For the text-containing cell, return its midpoint in [x, y] coordinate format. 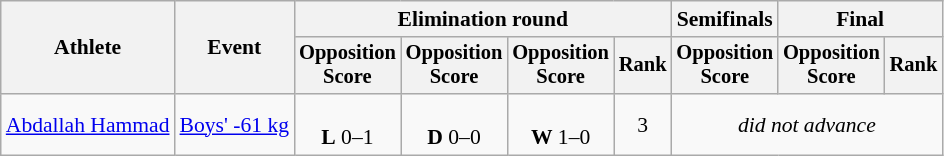
did not advance [806, 124]
D 0–0 [454, 124]
Final [860, 19]
Event [235, 48]
L 0–1 [348, 124]
3 [643, 124]
Abdallah Hammad [88, 124]
Semifinals [724, 19]
Athlete [88, 48]
Boys' -61 kg [235, 124]
Elimination round [482, 19]
W 1–0 [560, 124]
